For the text-containing cell, return its midpoint in (x, y) coordinate format. 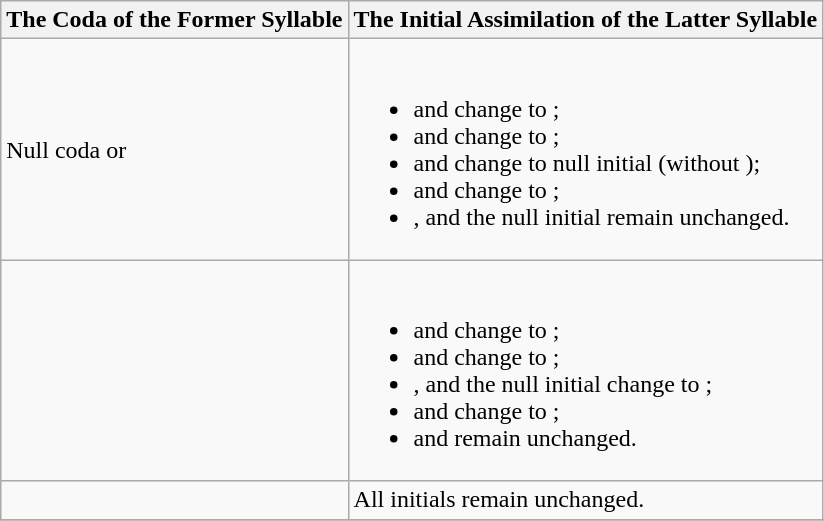
The Initial Assimilation of the Latter Syllable (586, 20)
and change to ; and change to ;, and the null initial change to ; and change to ; and remain unchanged. (586, 370)
and change to ; and change to ; and change to null initial (without ); and change to ;, and the null initial remain unchanged. (586, 150)
The Coda of the Former Syllable (174, 20)
All initials remain unchanged. (586, 500)
Null coda or (174, 150)
